Capture the cell that displays the provided text and extract its (x, y) central coordinate. 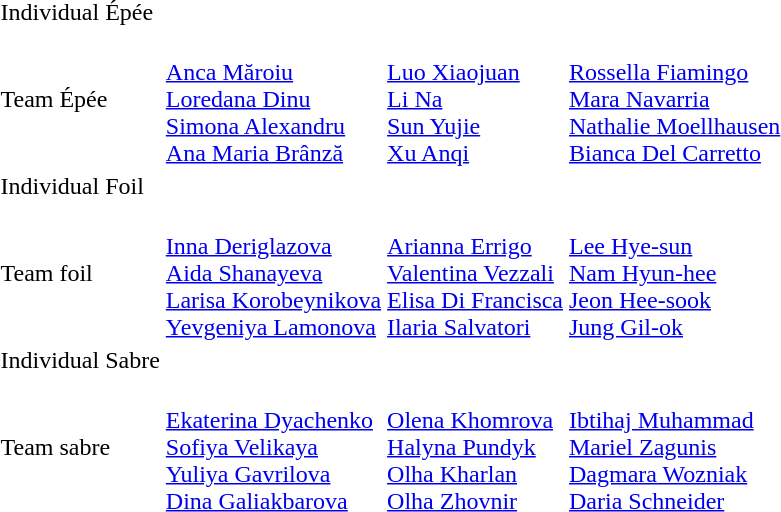
Inna DeriglazovaAida ShanayevaLarisa KorobeynikovaYevgeniya Lamonova (273, 273)
Luo XiaojuanLi NaSun YujieXu Anqi (476, 99)
Anca MăroiuLoredana DinuSimona AlexandruAna Maria Brânză (273, 99)
Arianna ErrigoValentina VezzaliElisa Di FranciscaIlaria Salvatori (476, 273)
